Identify which cell holds the provided text, then report its (X, Y) central coordinate. 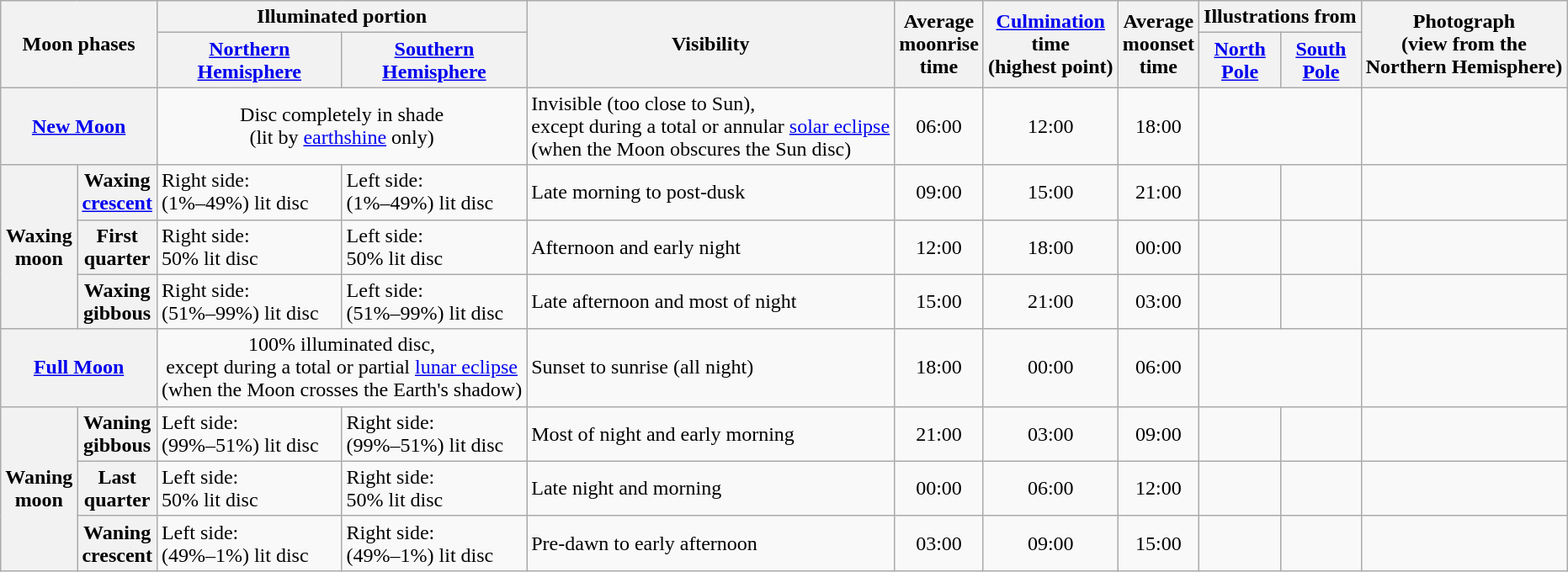
Right side: (1%–49%) lit disc (249, 192)
Right side: (99%–51%) lit disc (434, 434)
Left side: (1%–49%) lit disc (434, 192)
Invisible (too close to Sun), except during a total or annular solar eclipse(when the Moon obscures the Sun disc) (710, 126)
Most of night and early morning (710, 434)
Waning gibbous (118, 434)
Visibility (710, 44)
South Pole (1321, 61)
Waning crescent (118, 543)
Right side: (49%–1%) lit disc (434, 543)
Moon phases (79, 44)
Illustrations from (1281, 17)
Waning moon (39, 488)
100% illuminated disc, except during a total or partial lunar eclipse(when the Moon crosses the Earth's shadow) (342, 368)
Average moonrise time (939, 44)
Sunset to sunrise (all night) (710, 368)
Culmination time (highest point) (1050, 44)
Full Moon (79, 368)
Afternoon and early night (710, 247)
Late morning to post-dusk (710, 192)
Southern Hemisphere (434, 61)
Left side: (49%–1%) lit disc (249, 543)
Photograph (view from the Northern Hemisphere) (1464, 44)
New Moon (79, 126)
First quarter (118, 247)
Waxing crescent (118, 192)
Average moonset time (1158, 44)
Northern Hemisphere (249, 61)
Last quarter (118, 488)
Late afternoon and most of night (710, 301)
Pre-dawn to early afternoon (710, 543)
Illuminated portion (342, 17)
Left side: (51%–99%) lit disc (434, 301)
Left side: (99%–51%) lit disc (249, 434)
Right side: (51%–99%) lit disc (249, 301)
Waxing moon (39, 247)
Waxing gibbous (118, 301)
Disc completely in shade (lit by earthshine only) (342, 126)
Late night and morning (710, 488)
North Pole (1241, 61)
